Extract the (X, Y) coordinate from the center of the cell holding the provided text.  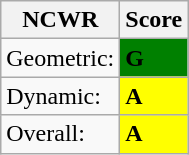
Score (154, 20)
Dynamic: (60, 96)
G (154, 58)
Overall: (60, 134)
NCWR (60, 20)
Geometric: (60, 58)
